For the text-containing cell, return its midpoint in (x, y) coordinate format. 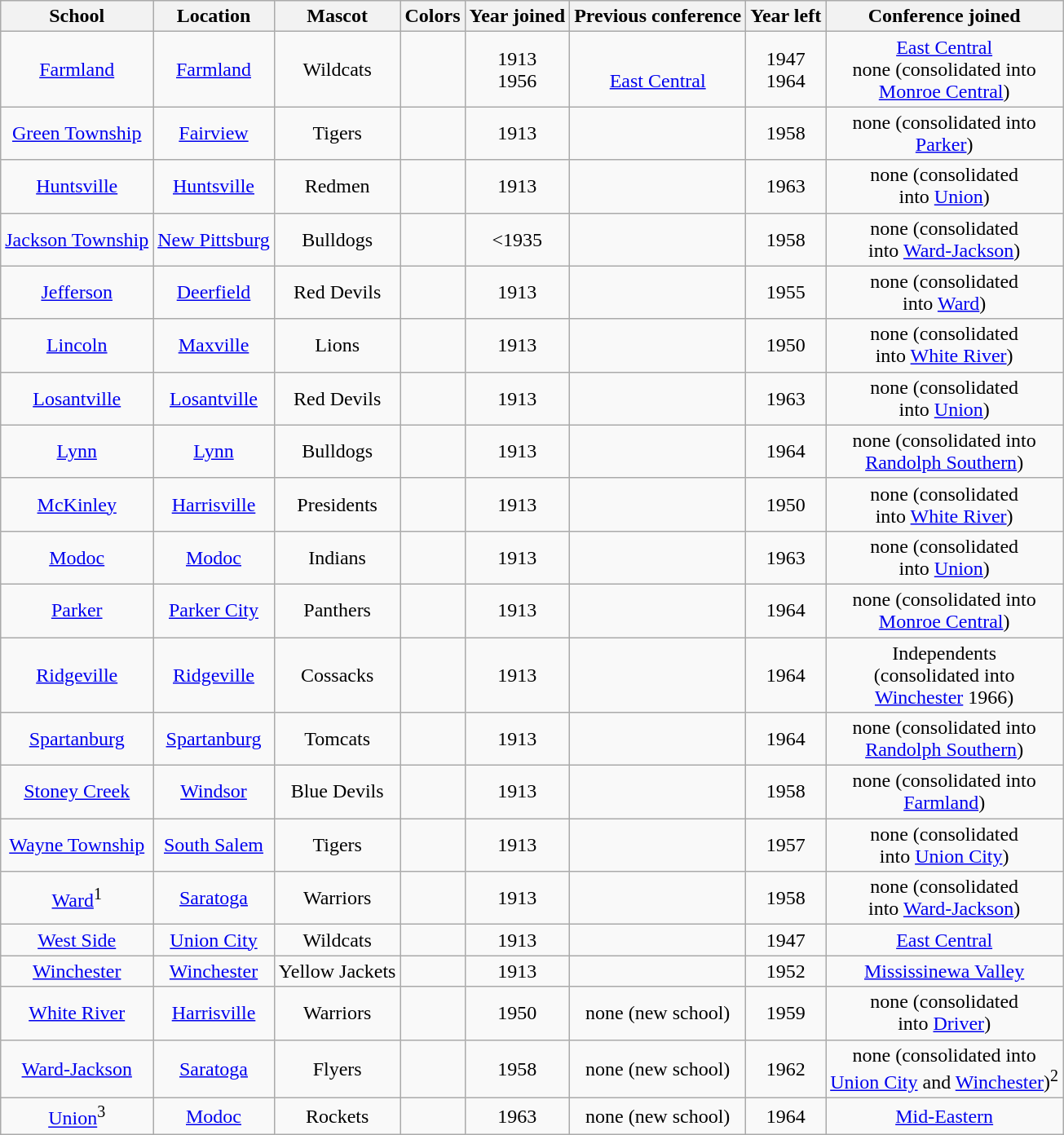
Jackson Township (77, 240)
Independents(consolidated intoWinchester 1966) (944, 675)
Conference joined (944, 16)
Redmen (338, 186)
Cossacks (338, 675)
<1935 (517, 240)
Lions (338, 346)
White River (77, 1013)
Deerfield (214, 292)
19131956 (517, 69)
Mississinewa Valley (944, 971)
Flyers (338, 1069)
1957 (786, 845)
West Side (77, 940)
none (consolidatedinto Union City) (944, 845)
Mascot (338, 16)
Fairview (214, 134)
Mid-Eastern (944, 1117)
none (consolidatedinto Driver) (944, 1013)
Jefferson (77, 292)
Tomcats (338, 739)
1959 (786, 1013)
Windsor (214, 793)
Year joined (517, 16)
Parker City (214, 610)
Blue Devils (338, 793)
School (77, 16)
Yellow Jackets (338, 971)
none (consolidated intoParker) (944, 134)
1962 (786, 1069)
Presidents (338, 504)
none (consolidated intoMonroe Central) (944, 610)
Location (214, 16)
none (consolidated intoFarmland) (944, 793)
1955 (786, 292)
Colors (432, 16)
New Pittsburg (214, 240)
1947 (786, 940)
Lincoln (77, 346)
East Centralnone (consolidated intoMonroe Central) (944, 69)
Stoney Creek (77, 793)
South Salem (214, 845)
Parker (77, 610)
Union3 (77, 1117)
none (consolidated intoUnion City and Winchester)2 (944, 1069)
McKinley (77, 504)
Ward-Jackson (77, 1069)
Rockets (338, 1117)
Ward1 (77, 899)
19471964 (786, 69)
Green Township (77, 134)
Maxville (214, 346)
1952 (786, 971)
Previous conference (658, 16)
none (consolidatedinto Ward) (944, 292)
Year left (786, 16)
Panthers (338, 610)
Indians (338, 558)
Wayne Township (77, 845)
Union City (214, 940)
